Return (X, Y) of the center of cell containing provided text 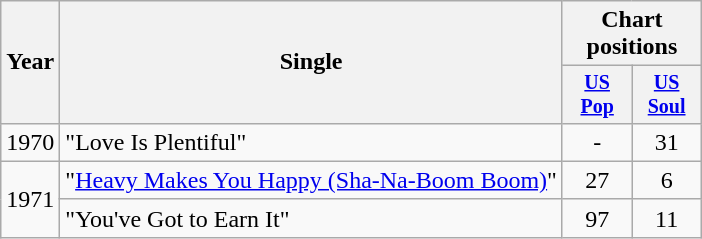
97 (596, 218)
"Heavy Makes You Happy (Sha-Na-Boom Boom)" (312, 180)
1971 (30, 199)
- (596, 142)
Chart positions (632, 34)
"You've Got to Earn It" (312, 218)
"Love Is Plentiful" (312, 142)
USPop (596, 94)
USSoul (666, 94)
6 (666, 180)
11 (666, 218)
1970 (30, 142)
31 (666, 142)
Single (312, 62)
Year (30, 62)
27 (596, 180)
